From the cell containing the given text, extract its center point as (x, y) coordinate. 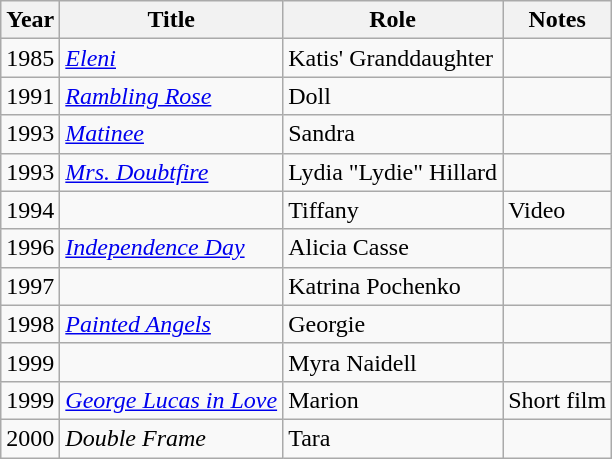
Katis' Granddaughter (393, 58)
Sandra (393, 134)
Georgie (393, 324)
1994 (30, 210)
2000 (30, 438)
1996 (30, 248)
Year (30, 20)
1985 (30, 58)
Doll (393, 96)
1991 (30, 96)
Tiffany (393, 210)
Rambling Rose (172, 96)
Video (558, 210)
1998 (30, 324)
Alicia Casse (393, 248)
Marion (393, 400)
Role (393, 20)
George Lucas in Love (172, 400)
Myra Naidell (393, 362)
Notes (558, 20)
Title (172, 20)
Mrs. Doubtfire (172, 172)
Short film (558, 400)
Eleni (172, 58)
Matinee (172, 134)
Painted Angels (172, 324)
Double Frame (172, 438)
Tara (393, 438)
Lydia "Lydie" Hillard (393, 172)
Katrina Pochenko (393, 286)
Independence Day (172, 248)
1997 (30, 286)
